Find where the given text appears and provide that cell's center as [x, y] coordinate. 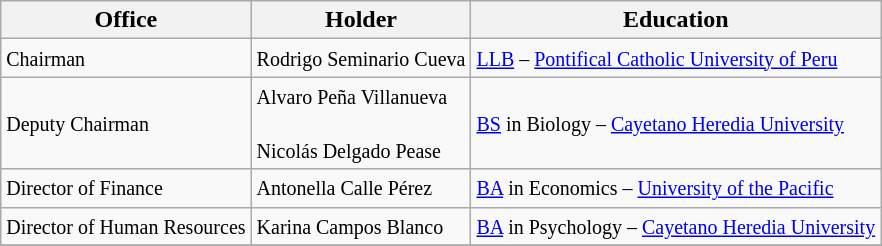
BA in Psychology – Cayetano Heredia University [676, 226]
Karina Campos Blanco [361, 226]
BA in Economics – University of the Pacific [676, 188]
Director of Finance [126, 188]
Deputy Chairman [126, 123]
LLB – Pontifical Catholic University of Peru [676, 58]
Antonella Calle Pérez [361, 188]
Rodrigo Seminario Cueva [361, 58]
Holder [361, 20]
Office [126, 20]
Alvaro Peña VillanuevaNicolás Delgado Pease [361, 123]
BS in Biology – Cayetano Heredia University [676, 123]
Education [676, 20]
Chairman [126, 58]
Director of Human Resources [126, 226]
